Search for the cell housing the specified text and yield its (x, y) center coordinate. 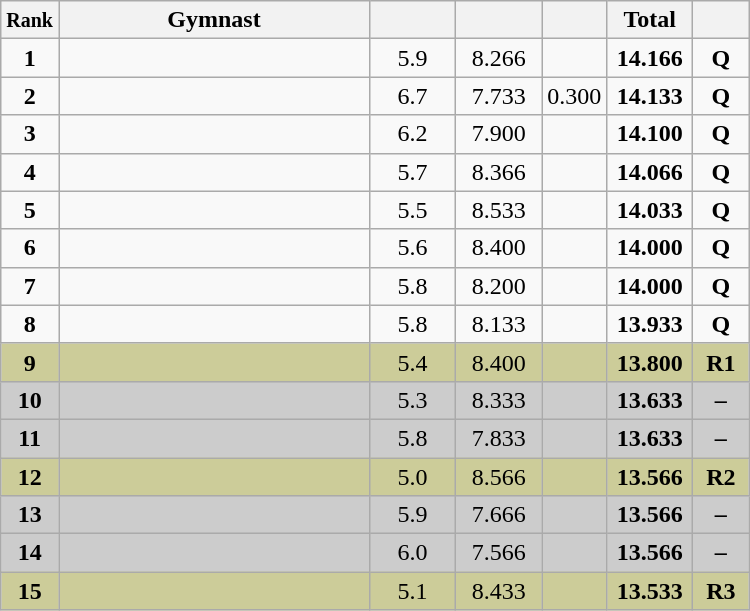
14.066 (650, 172)
8.566 (499, 477)
8.200 (499, 286)
7 (30, 286)
5.7 (413, 172)
5.5 (413, 210)
8.333 (499, 400)
8.533 (499, 210)
14.166 (650, 58)
7.833 (499, 438)
8.366 (499, 172)
13 (30, 515)
13.533 (650, 591)
7.733 (499, 96)
15 (30, 591)
2 (30, 96)
1 (30, 58)
8.133 (499, 324)
5.0 (413, 477)
5.4 (413, 362)
Rank (30, 20)
6.7 (413, 96)
7.666 (499, 515)
6 (30, 248)
11 (30, 438)
10 (30, 400)
Total (650, 20)
8.433 (499, 591)
8.266 (499, 58)
8 (30, 324)
R3 (721, 591)
5.6 (413, 248)
5.1 (413, 591)
14 (30, 553)
9 (30, 362)
4 (30, 172)
13.933 (650, 324)
6.2 (413, 134)
3 (30, 134)
13.800 (650, 362)
R2 (721, 477)
14.133 (650, 96)
Gymnast (214, 20)
12 (30, 477)
14.033 (650, 210)
7.566 (499, 553)
5.3 (413, 400)
0.300 (574, 96)
R1 (721, 362)
14.100 (650, 134)
6.0 (413, 553)
5 (30, 210)
7.900 (499, 134)
